Detect which cell encompasses the target text, then output its [X, Y] center coordinate. 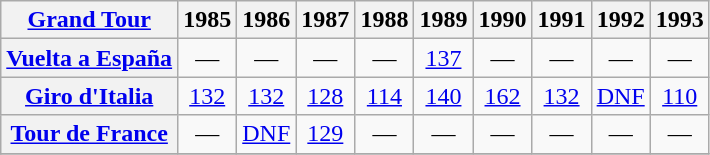
129 [326, 134]
140 [444, 96]
1985 [208, 20]
110 [680, 96]
1986 [266, 20]
1987 [326, 20]
137 [444, 58]
162 [502, 96]
Grand Tour [90, 20]
Tour de France [90, 134]
1988 [384, 20]
1990 [502, 20]
114 [384, 96]
Vuelta a España [90, 58]
1993 [680, 20]
1992 [620, 20]
1991 [562, 20]
1989 [444, 20]
128 [326, 96]
Giro d'Italia [90, 96]
